Scan for the cell matching the given text and deliver its (x, y) coordinate at center. 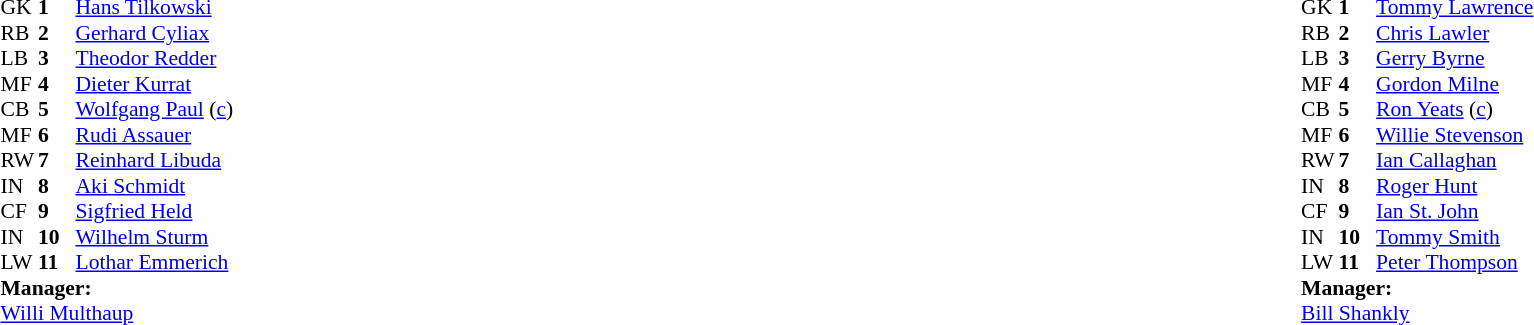
Dieter Kurrat (155, 84)
Wilhelm Sturm (155, 237)
Sigfried Held (155, 211)
Peter Thompson (1454, 263)
Gerry Byrne (1454, 59)
Gordon Milne (1454, 84)
Aki Schmidt (155, 186)
Ron Yeats (c) (1454, 109)
Wolfgang Paul (c) (155, 109)
Tommy Smith (1454, 237)
Ian Callaghan (1454, 161)
Chris Lawler (1454, 33)
Rudi Assauer (155, 135)
Ian St. John (1454, 211)
Willie Stevenson (1454, 135)
Reinhard Libuda (155, 161)
Theodor Redder (155, 59)
Gerhard Cyliax (155, 33)
Roger Hunt (1454, 186)
Lothar Emmerich (155, 263)
